Pinpoint the cell where the given text exists, returning its [x, y] midpoint coordinate. 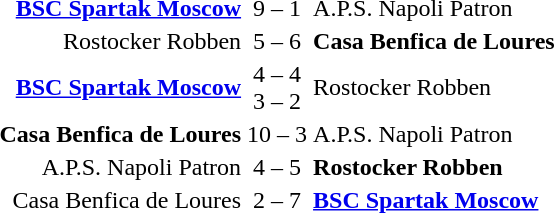
10 – 3 [278, 134]
4 – 5 [278, 167]
5 – 6 [278, 41]
4 – 43 – 2 [278, 88]
